Determine the [X, Y] coordinate at the center of the cell enclosing the given text.  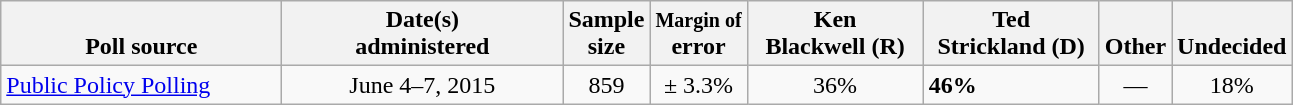
Undecided [1232, 34]
TedStrickland (D) [1011, 34]
± 3.3% [698, 85]
KenBlackwell (R) [835, 34]
Poll source [142, 34]
Other [1135, 34]
859 [606, 85]
Margin oferror [698, 34]
June 4–7, 2015 [422, 85]
Samplesize [606, 34]
— [1135, 85]
18% [1232, 85]
Public Policy Polling [142, 85]
36% [835, 85]
46% [1011, 85]
Date(s)administered [422, 34]
